Return (x, y) of the center of cell containing provided text 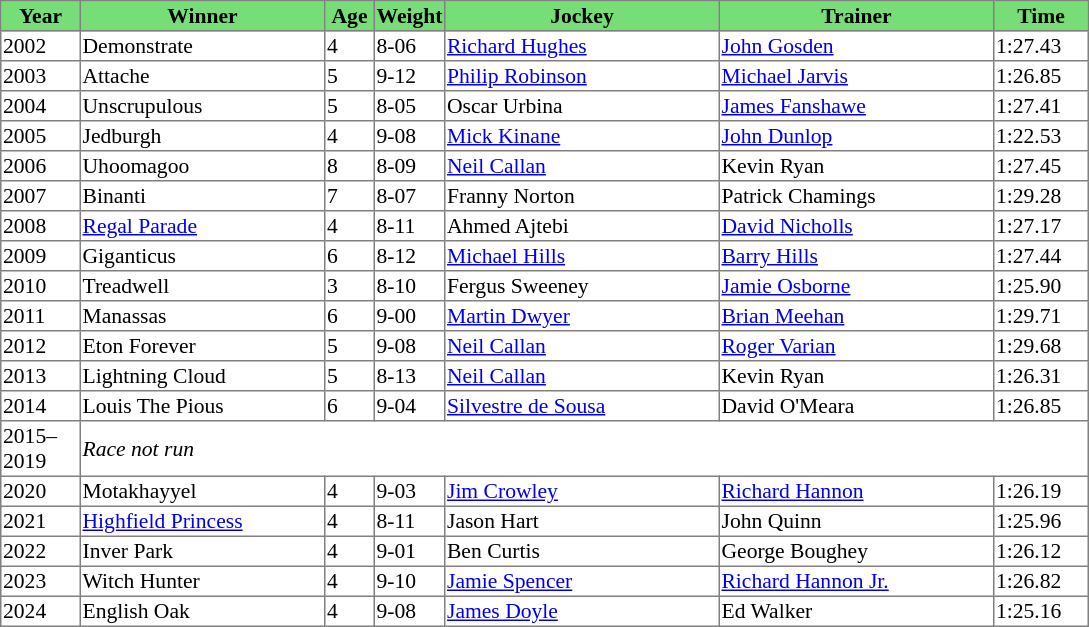
8-07 (409, 196)
Richard Hannon Jr. (856, 581)
1:22.53 (1041, 136)
8-06 (409, 46)
Silvestre de Sousa (582, 406)
2005 (41, 136)
2006 (41, 166)
Jim Crowley (582, 491)
John Gosden (856, 46)
James Fanshawe (856, 106)
Motakhayyel (202, 491)
2013 (41, 376)
Regal Parade (202, 226)
Brian Meehan (856, 316)
1:25.16 (1041, 611)
1:26.12 (1041, 551)
Winner (202, 16)
Treadwell (202, 286)
2003 (41, 76)
9-04 (409, 406)
2002 (41, 46)
2021 (41, 521)
Ahmed Ajtebi (582, 226)
1:25.96 (1041, 521)
Philip Robinson (582, 76)
9-01 (409, 551)
Demonstrate (202, 46)
Ed Walker (856, 611)
Louis The Pious (202, 406)
1:29.71 (1041, 316)
English Oak (202, 611)
1:29.68 (1041, 346)
9-00 (409, 316)
Martin Dwyer (582, 316)
Witch Hunter (202, 581)
1:26.31 (1041, 376)
James Doyle (582, 611)
John Quinn (856, 521)
Inver Park (202, 551)
David Nicholls (856, 226)
3 (350, 286)
Jedburgh (202, 136)
Age (350, 16)
9-12 (409, 76)
David O'Meara (856, 406)
1:29.28 (1041, 196)
1:27.43 (1041, 46)
Michael Hills (582, 256)
8-05 (409, 106)
Year (41, 16)
Jason Hart (582, 521)
Lightning Cloud (202, 376)
1:26.82 (1041, 581)
Weight (409, 16)
1:26.19 (1041, 491)
7 (350, 196)
Michael Jarvis (856, 76)
1:27.44 (1041, 256)
Giganticus (202, 256)
8-10 (409, 286)
2020 (41, 491)
Richard Hughes (582, 46)
Richard Hannon (856, 491)
Uhoomagoo (202, 166)
George Boughey (856, 551)
Fergus Sweeney (582, 286)
2014 (41, 406)
2008 (41, 226)
Manassas (202, 316)
Jamie Osborne (856, 286)
2010 (41, 286)
2015–2019 (41, 449)
John Dunlop (856, 136)
Eton Forever (202, 346)
Mick Kinane (582, 136)
2007 (41, 196)
2012 (41, 346)
Oscar Urbina (582, 106)
Patrick Chamings (856, 196)
Roger Varian (856, 346)
Highfield Princess (202, 521)
8-13 (409, 376)
9-10 (409, 581)
Unscrupulous (202, 106)
1:25.90 (1041, 286)
Binanti (202, 196)
Jockey (582, 16)
Franny Norton (582, 196)
Barry Hills (856, 256)
1:27.17 (1041, 226)
1:27.45 (1041, 166)
2009 (41, 256)
8-09 (409, 166)
Attache (202, 76)
2011 (41, 316)
8-12 (409, 256)
8 (350, 166)
Jamie Spencer (582, 581)
9-03 (409, 491)
Trainer (856, 16)
Race not run (584, 449)
Time (1041, 16)
2023 (41, 581)
2004 (41, 106)
2022 (41, 551)
2024 (41, 611)
1:27.41 (1041, 106)
Ben Curtis (582, 551)
